Determine the [X, Y] coordinate at the center of the cell enclosing the given text.  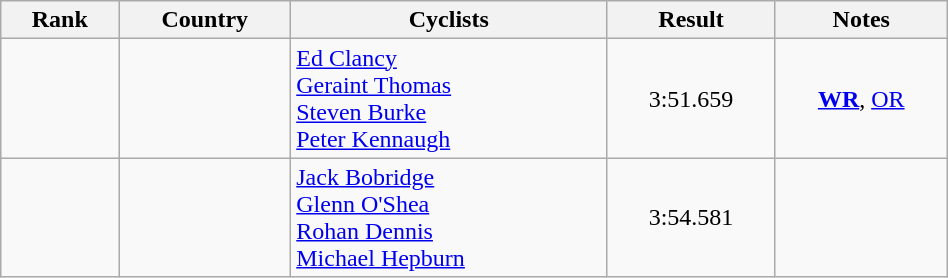
Country [205, 20]
Cyclists [449, 20]
Jack BobridgeGlenn O'SheaRohan DennisMichael Hepburn [449, 218]
Notes [861, 20]
Rank [60, 20]
WR, OR [861, 98]
3:51.659 [691, 98]
3:54.581 [691, 218]
Ed ClancyGeraint ThomasSteven BurkePeter Kennaugh [449, 98]
Result [691, 20]
